Output the [x, y] coordinate of the center of the cell containing the given text.  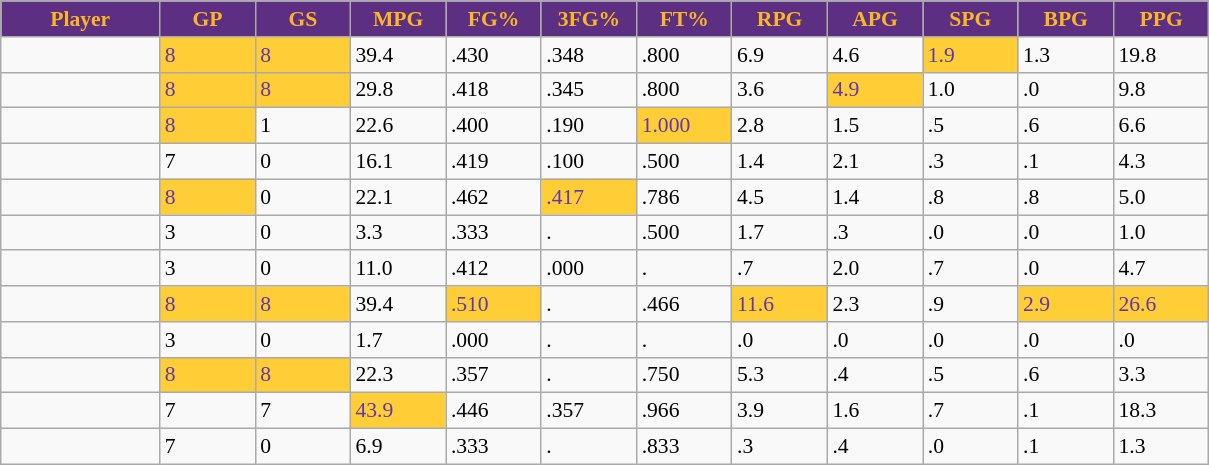
.446 [494, 411]
9.8 [1161, 90]
4.7 [1161, 269]
19.8 [1161, 55]
.418 [494, 90]
3.9 [780, 411]
.412 [494, 269]
1.000 [684, 126]
.786 [684, 197]
3.6 [780, 90]
.190 [588, 126]
MPG [398, 19]
22.1 [398, 197]
26.6 [1161, 304]
APG [874, 19]
.100 [588, 162]
SPG [970, 19]
.466 [684, 304]
.417 [588, 197]
6.6 [1161, 126]
4.5 [780, 197]
5.0 [1161, 197]
.833 [684, 447]
3FG% [588, 19]
22.6 [398, 126]
29.8 [398, 90]
Player [80, 19]
.462 [494, 197]
18.3 [1161, 411]
16.1 [398, 162]
2.3 [874, 304]
.966 [684, 411]
.400 [494, 126]
.419 [494, 162]
2.9 [1066, 304]
.9 [970, 304]
.430 [494, 55]
.510 [494, 304]
.750 [684, 375]
.345 [588, 90]
2.8 [780, 126]
FT% [684, 19]
4.6 [874, 55]
11.0 [398, 269]
GS [302, 19]
5.3 [780, 375]
11.6 [780, 304]
1.5 [874, 126]
2.1 [874, 162]
43.9 [398, 411]
4.3 [1161, 162]
GP [208, 19]
1.9 [970, 55]
2.0 [874, 269]
1.6 [874, 411]
.348 [588, 55]
FG% [494, 19]
RPG [780, 19]
1 [302, 126]
4.9 [874, 90]
22.3 [398, 375]
PPG [1161, 19]
BPG [1066, 19]
